Locate the cell with the specified text and output its (X, Y) center coordinate. 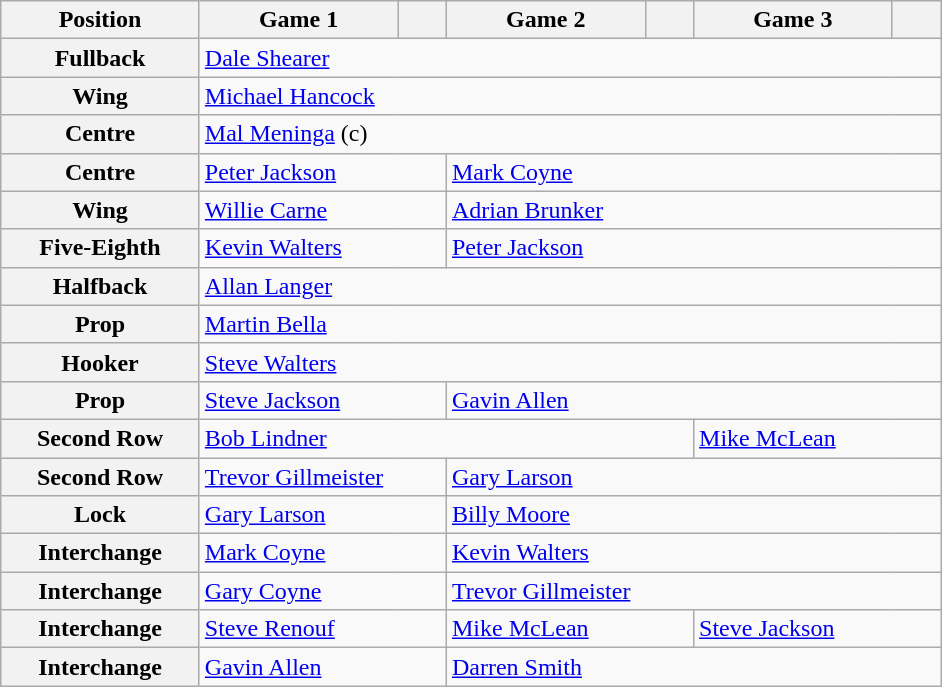
Michael Hancock (570, 96)
Darren Smith (693, 667)
Steve Walters (570, 362)
Hooker (100, 362)
Bob Lindner (446, 438)
Steve Renouf (322, 629)
Game 2 (546, 20)
Dale Shearer (570, 58)
Game 3 (794, 20)
Willie Carne (322, 210)
Adrian Brunker (693, 210)
Gary Coyne (322, 591)
Fullback (100, 58)
Mal Meninga (c) (570, 134)
Game 1 (298, 20)
Halfback (100, 286)
Allan Langer (570, 286)
Martin Bella (570, 324)
Position (100, 20)
Five-Eighth (100, 248)
Billy Moore (693, 515)
Lock (100, 515)
